Scan for the cell matching the given text and deliver its (X, Y) coordinate at center. 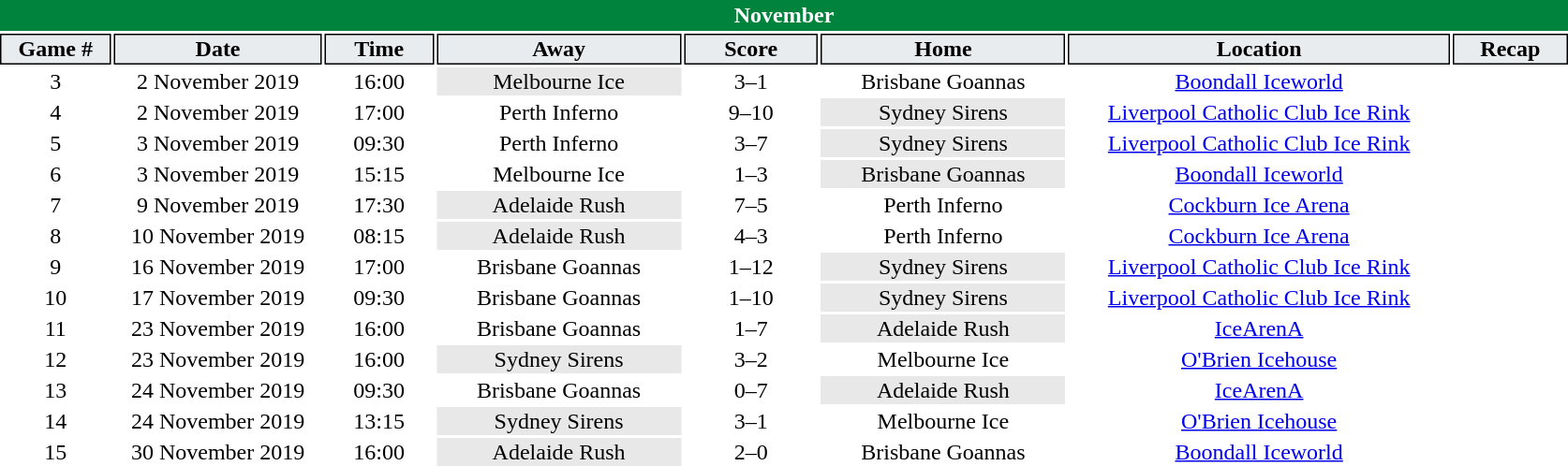
Game # (56, 49)
Location (1259, 49)
6 (56, 174)
15:15 (379, 174)
3 (56, 81)
10 (56, 298)
0–7 (751, 390)
9 (56, 267)
3–2 (751, 359)
3–7 (751, 143)
Recap (1510, 49)
14 (56, 421)
15 (56, 452)
10 November 2019 (218, 236)
30 November 2019 (218, 452)
08:15 (379, 236)
Time (379, 49)
Score (751, 49)
8 (56, 236)
16 November 2019 (218, 267)
November (784, 15)
13:15 (379, 421)
13 (56, 390)
7–5 (751, 205)
12 (56, 359)
2–0 (751, 452)
1–3 (751, 174)
9–10 (751, 112)
Home (943, 49)
4 (56, 112)
9 November 2019 (218, 205)
1–7 (751, 328)
11 (56, 328)
Away (559, 49)
7 (56, 205)
1–12 (751, 267)
1–10 (751, 298)
17 November 2019 (218, 298)
5 (56, 143)
Date (218, 49)
4–3 (751, 236)
17:30 (379, 205)
